Detect which cell encompasses the target text, then output its (x, y) center coordinate. 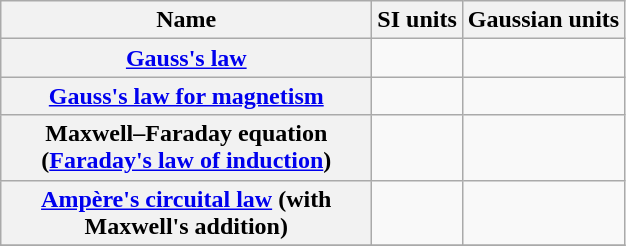
Ampère's circuital law (with Maxwell's addition) (186, 212)
Gauss's law (186, 58)
SI units (417, 20)
Name (186, 20)
Gauss's law for magnetism (186, 96)
Gaussian units (543, 20)
Maxwell–Faraday equation (Faraday's law of induction) (186, 148)
